From the cell containing the given text, extract its center point as [x, y] coordinate. 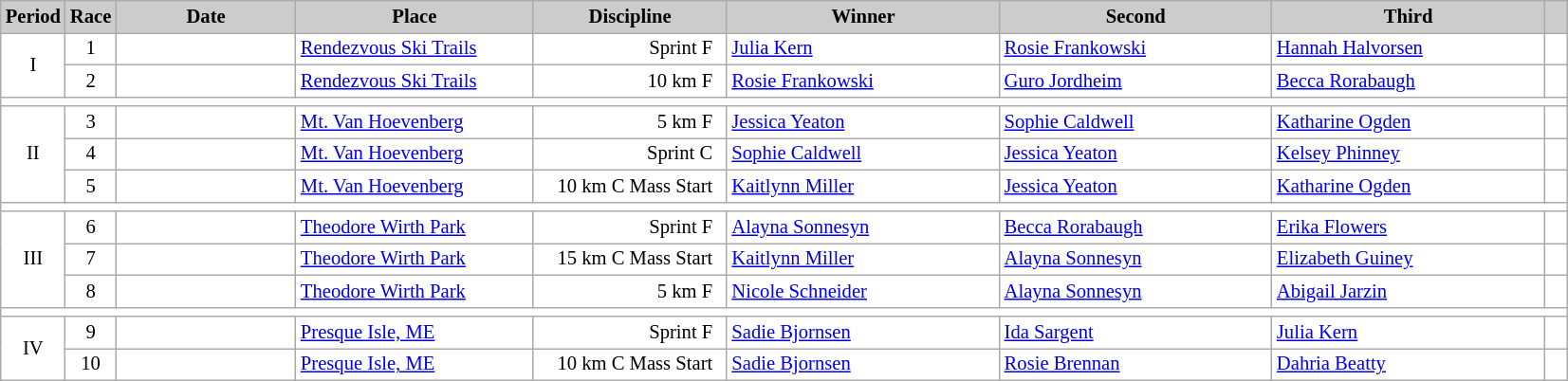
Rosie Brennan [1136, 364]
Winner [863, 16]
I [33, 64]
Elizabeth Guiney [1408, 259]
Race [91, 16]
Place [415, 16]
10 [91, 364]
2 [91, 81]
Erika Flowers [1408, 227]
IV [33, 349]
Kelsey Phinney [1408, 154]
9 [91, 333]
Third [1408, 16]
Dahria Beatty [1408, 364]
15 km C Mass Start [630, 259]
10 km F [630, 81]
5 [91, 186]
Ida Sargent [1136, 333]
Sprint C [630, 154]
III [33, 258]
8 [91, 291]
Abigail Jarzin [1408, 291]
Guro Jordheim [1136, 81]
II [33, 154]
6 [91, 227]
Second [1136, 16]
Date [206, 16]
4 [91, 154]
3 [91, 122]
1 [91, 48]
Hannah Halvorsen [1408, 48]
7 [91, 259]
Nicole Schneider [863, 291]
Discipline [630, 16]
Period [33, 16]
